Return the [x, y] coordinate for the center point of the cell that contains the specified text.  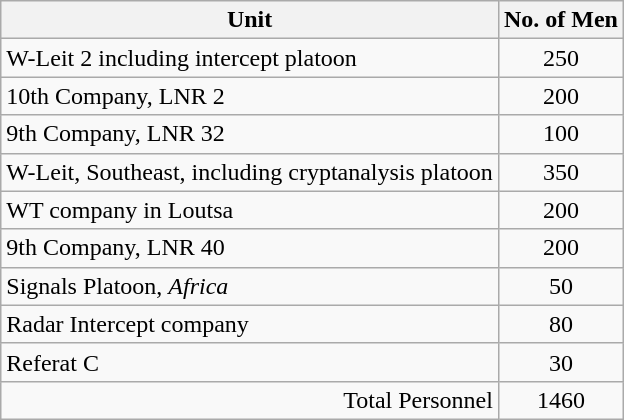
WT company in Loutsa [250, 210]
9th Company, LNR 32 [250, 134]
Signals Platoon, Africa [250, 286]
100 [560, 134]
Total Personnel [250, 400]
W-Leit, Southeast, including cryptanalysis platoon [250, 172]
80 [560, 324]
10th Company, LNR 2 [250, 96]
1460 [560, 400]
No. of Men [560, 20]
30 [560, 362]
Referat C [250, 362]
Radar Intercept company [250, 324]
Unit [250, 20]
W-Leit 2 including intercept platoon [250, 58]
250 [560, 58]
50 [560, 286]
9th Company, LNR 40 [250, 248]
350 [560, 172]
